Return the (x, y) coordinate for the center point of the cell that contains the specified text.  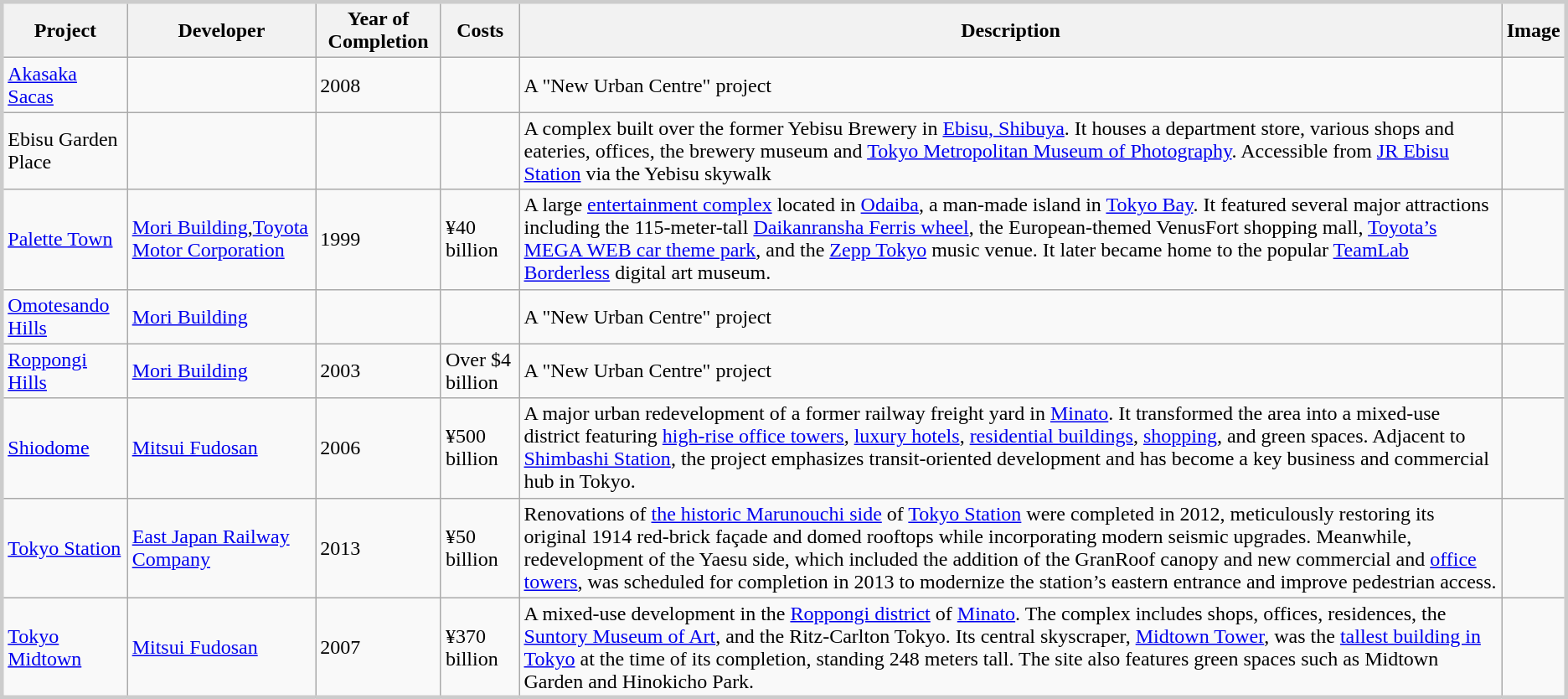
2013 (379, 548)
¥500 billion (480, 448)
Project (64, 30)
Omotesando Hills (64, 317)
¥50 billion (480, 548)
2006 (379, 448)
2003 (379, 370)
Year of Completion (379, 30)
Palette Town (64, 240)
¥370 billion (480, 647)
Akasaka Sacas (64, 85)
2007 (379, 647)
Tokyo Midtown (64, 647)
East Japan Railway Company (221, 548)
Developer (221, 30)
2008 (379, 85)
Description (1010, 30)
Ebisu Garden Place (64, 151)
Image (1534, 30)
Over $4 billion (480, 370)
1999 (379, 240)
Costs (480, 30)
¥40 billion (480, 240)
Shiodome (64, 448)
Tokyo Station (64, 548)
Mori Building,Toyota Motor Corporation (221, 240)
Roppongi Hills (64, 370)
